Search for the cell housing the specified text and yield its (X, Y) center coordinate. 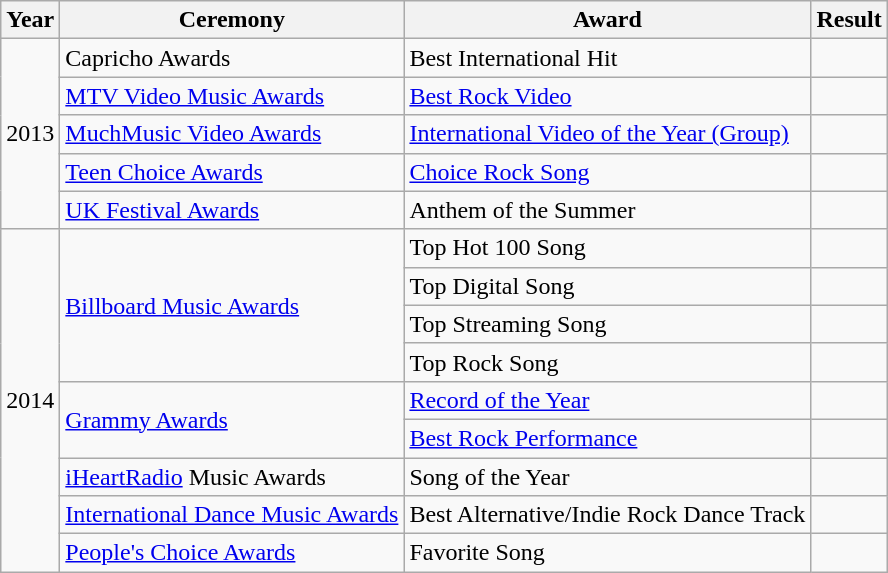
People's Choice Awards (232, 553)
Ceremony (232, 20)
Record of the Year (608, 400)
Best Rock Video (608, 96)
Top Digital Song (608, 286)
2014 (30, 400)
Favorite Song (608, 553)
iHeartRadio Music Awards (232, 477)
Award (608, 20)
Top Streaming Song (608, 324)
Year (30, 20)
Billboard Music Awards (232, 305)
Result (849, 20)
Choice Rock Song (608, 172)
Top Hot 100 Song (608, 248)
Teen Choice Awards (232, 172)
Best Rock Performance (608, 438)
International Video of the Year (Group) (608, 134)
Best Alternative/Indie Rock Dance Track (608, 515)
Anthem of the Summer (608, 210)
Best International Hit (608, 58)
International Dance Music Awards (232, 515)
2013 (30, 134)
Grammy Awards (232, 419)
Song of the Year (608, 477)
Top Rock Song (608, 362)
UK Festival Awards (232, 210)
MTV Video Music Awards (232, 96)
MuchMusic Video Awards (232, 134)
Capricho Awards (232, 58)
